Pinpoint the cell where the given text exists, returning its (x, y) midpoint coordinate. 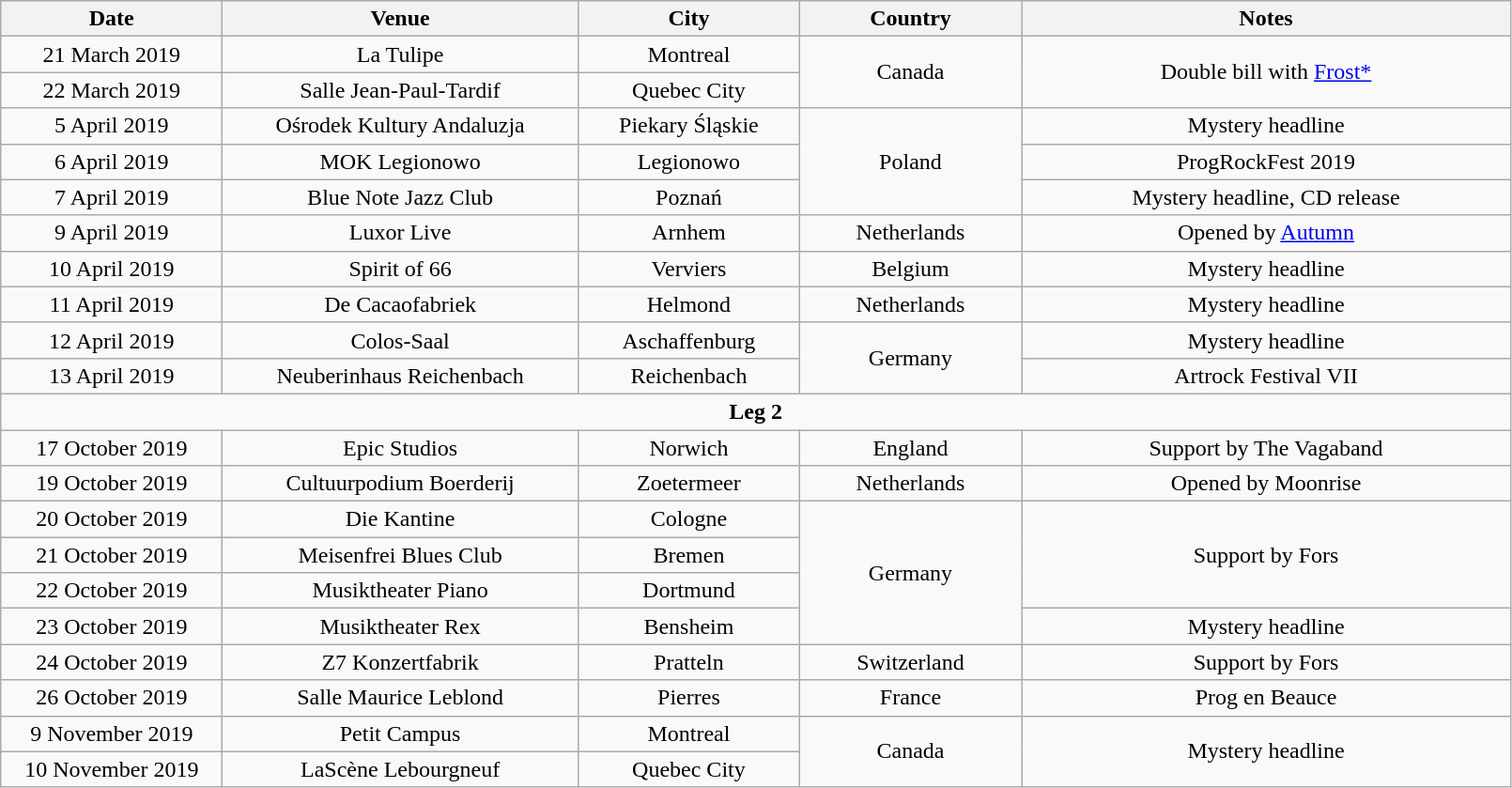
Date (112, 19)
LaScène Lebourgneuf (400, 769)
Artrock Festival VII (1266, 376)
Mystery headline, CD release (1266, 197)
ProgRockFest 2019 (1266, 162)
Aschaffenburg (688, 340)
Leg 2 (756, 411)
12 April 2019 (112, 340)
Switzerland (910, 662)
De Cacaofabriek (400, 304)
Epic Studios (400, 448)
Blue Note Jazz Club (400, 197)
6 April 2019 (112, 162)
Die Kantine (400, 519)
Verviers (688, 269)
24 October 2019 (112, 662)
21 March 2019 (112, 54)
Poland (910, 162)
19 October 2019 (112, 484)
Ośrodek Kultury Andaluzja (400, 126)
MOK Legionowo (400, 162)
9 November 2019 (112, 734)
26 October 2019 (112, 698)
Pratteln (688, 662)
Poznań (688, 197)
Legionowo (688, 162)
10 November 2019 (112, 769)
13 April 2019 (112, 376)
Helmond (688, 304)
City (688, 19)
7 April 2019 (112, 197)
20 October 2019 (112, 519)
Bremen (688, 555)
9 April 2019 (112, 233)
Musiktheater Piano (400, 591)
England (910, 448)
France (910, 698)
Neuberinhaus Reichenbach (400, 376)
La Tulipe (400, 54)
Opened by Moonrise (1266, 484)
Spirit of 66 (400, 269)
Cologne (688, 519)
Pierres (688, 698)
Prog en Beauce (1266, 698)
Salle Jean-Paul-Tardif (400, 90)
Double bill with Frost* (1266, 72)
Opened by Autumn (1266, 233)
10 April 2019 (112, 269)
17 October 2019 (112, 448)
22 October 2019 (112, 591)
11 April 2019 (112, 304)
22 March 2019 (112, 90)
Bensheim (688, 626)
23 October 2019 (112, 626)
Cultuurpodium Boerderij (400, 484)
Support by The Vagaband (1266, 448)
Notes (1266, 19)
Musiktheater Rex (400, 626)
Reichenbach (688, 376)
Colos-Saal (400, 340)
Zoetermeer (688, 484)
Dortmund (688, 591)
Piekary Śląskie (688, 126)
Meisenfrei Blues Club (400, 555)
Norwich (688, 448)
Arnhem (688, 233)
5 April 2019 (112, 126)
Petit Campus (400, 734)
Belgium (910, 269)
21 October 2019 (112, 555)
Luxor Live (400, 233)
Salle Maurice Leblond (400, 698)
Country (910, 19)
Venue (400, 19)
Z7 Konzertfabrik (400, 662)
